Detect which cell encompasses the target text, then output its (X, Y) center coordinate. 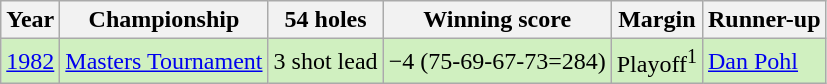
Year (30, 20)
54 holes (326, 20)
3 shot lead (326, 62)
Runner-up (764, 20)
Margin (656, 20)
Championship (164, 20)
−4 (75-69-67-73=284) (497, 62)
Winning score (497, 20)
Playoff1 (656, 62)
Dan Pohl (764, 62)
Masters Tournament (164, 62)
1982 (30, 62)
